Return [X, Y] of the center of cell containing provided text 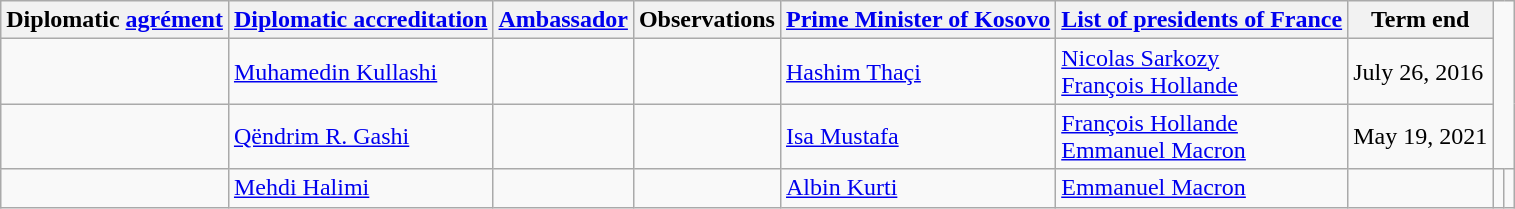
May 19, 2021 [1420, 136]
Diplomatic accreditation [360, 20]
Observations [706, 20]
Emmanuel Macron [1202, 188]
Hashim Thaçi [918, 72]
Isa Mustafa [918, 136]
July 26, 2016 [1420, 72]
Muhamedin Kullashi [360, 72]
François HollandeEmmanuel Macron [1202, 136]
Qëndrim R. Gashi [360, 136]
Nicolas SarkozyFrançois Hollande [1202, 72]
Mehdi Halimi [360, 188]
Albin Kurti [918, 188]
Diplomatic agrément [115, 20]
List of presidents of France [1202, 20]
Prime Minister of Kosovo [918, 20]
Term end [1420, 20]
Ambassador [563, 20]
